Output the [X, Y] coordinate of the center of the cell containing the given text.  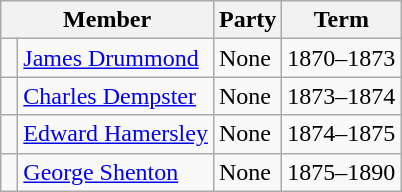
Charles Dempster [116, 96]
Member [108, 20]
James Drummond [116, 58]
Edward Hamersley [116, 134]
Party [247, 20]
Term [342, 20]
1875–1890 [342, 172]
1870–1873 [342, 58]
George Shenton [116, 172]
1873–1874 [342, 96]
1874–1875 [342, 134]
